Identify which cell holds the provided text, then report its (X, Y) central coordinate. 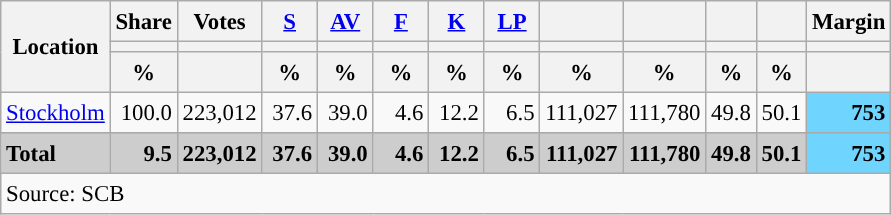
AV (345, 22)
9.5 (144, 154)
Margin (849, 22)
Source: SCB (446, 194)
Share (144, 22)
Stockholm (56, 114)
K (457, 22)
Location (56, 47)
Total (56, 154)
Votes (220, 22)
100.0 (144, 114)
F (401, 22)
S (290, 22)
LP (512, 22)
